Capture the cell that displays the provided text and extract its (X, Y) central coordinate. 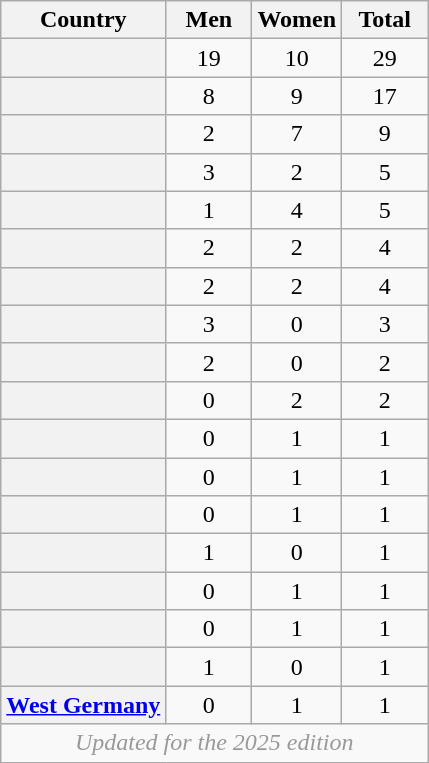
Country (84, 20)
Women (297, 20)
Men (209, 20)
Total (385, 20)
7 (297, 134)
29 (385, 58)
Updated for the 2025 edition (214, 743)
17 (385, 96)
19 (209, 58)
10 (297, 58)
West Germany (84, 705)
8 (209, 96)
